Find where the given text appears and provide that cell's center as (X, Y) coordinate. 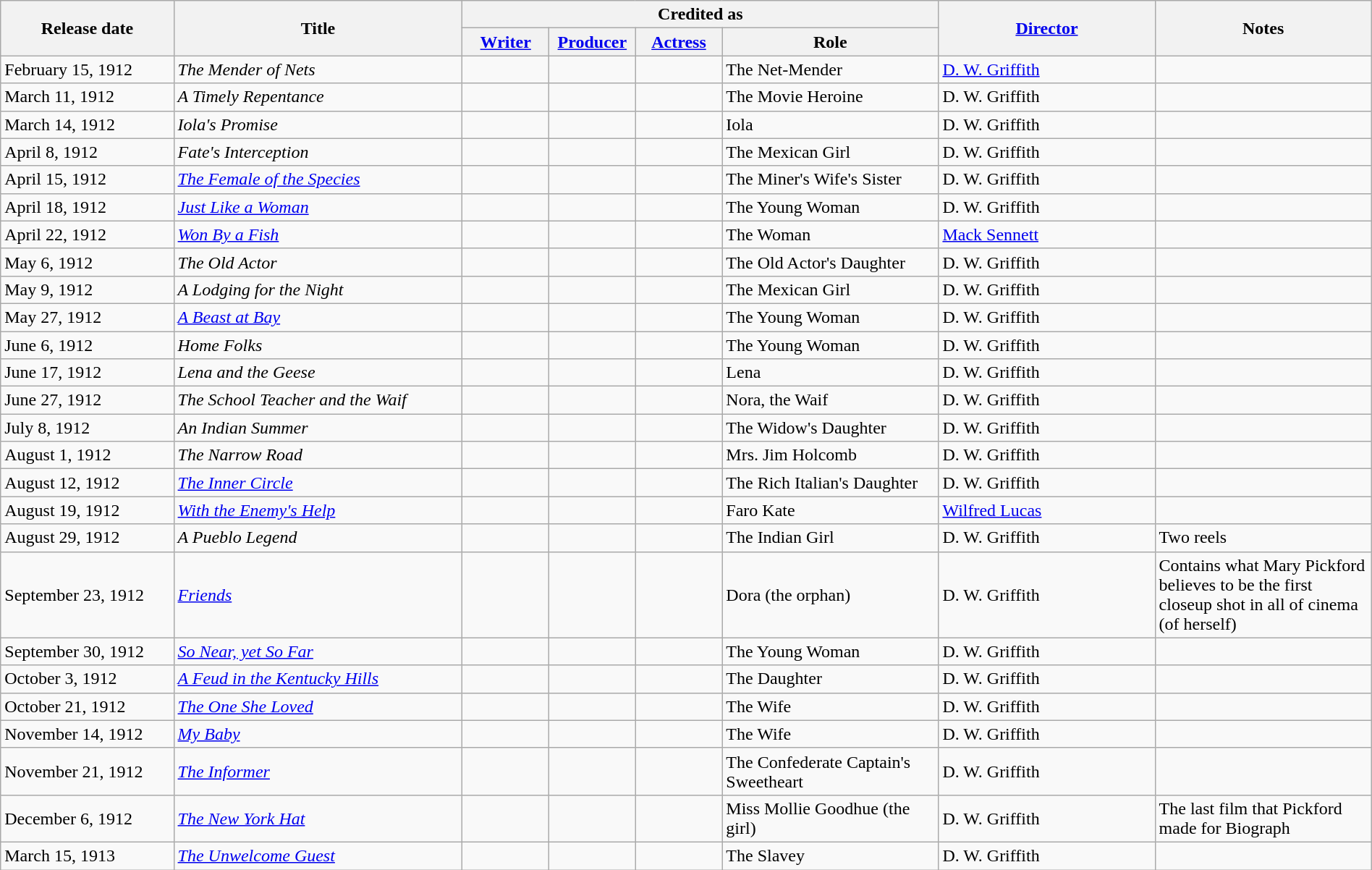
The One She Loved (318, 706)
An Indian Summer (318, 428)
The Narrow Road (318, 455)
August 12, 1912 (87, 483)
Friends (318, 595)
April 15, 1912 (87, 180)
September 23, 1912 (87, 595)
Credited as (700, 14)
A Lodging for the Night (318, 290)
Role (831, 42)
May 9, 1912 (87, 290)
June 6, 1912 (87, 345)
February 15, 1912 (87, 69)
October 3, 1912 (87, 679)
Iola's Promise (318, 124)
Mack Sennett (1046, 235)
March 11, 1912 (87, 97)
May 6, 1912 (87, 262)
November 21, 1912 (87, 772)
Two reels (1263, 538)
Nora, the Waif (831, 400)
Mrs. Jim Holcomb (831, 455)
Dora (the orphan) (831, 595)
June 17, 1912 (87, 373)
August 29, 1912 (87, 538)
The Old Actor's Daughter (831, 262)
Fate's Interception (318, 152)
August 19, 1912 (87, 510)
Contains what Mary Pickford believes to be the first closeup shot in all of cinema (of herself) (1263, 595)
Notes (1263, 28)
The Confederate Captain's Sweetheart (831, 772)
April 22, 1912 (87, 235)
The last film that Pickford made for Biograph (1263, 818)
A Beast at Bay (318, 317)
The Inner Circle (318, 483)
Release date (87, 28)
Director (1046, 28)
The Miner's Wife's Sister (831, 180)
The Woman (831, 235)
Actress (679, 42)
August 1, 1912 (87, 455)
The Informer (318, 772)
Producer (593, 42)
The Daughter (831, 679)
The Unwelcome Guest (318, 856)
Faro Kate (831, 510)
Just Like a Woman (318, 207)
September 30, 1912 (87, 651)
Won By a Fish (318, 235)
The School Teacher and the Waif (318, 400)
Iola (831, 124)
My Baby (318, 734)
Wilfred Lucas (1046, 510)
The Widow's Daughter (831, 428)
The Slavey (831, 856)
July 8, 1912 (87, 428)
November 14, 1912 (87, 734)
June 27, 1912 (87, 400)
April 8, 1912 (87, 152)
December 6, 1912 (87, 818)
April 18, 1912 (87, 207)
Lena (831, 373)
With the Enemy's Help (318, 510)
The Female of the Species (318, 180)
The Indian Girl (831, 538)
Writer (506, 42)
The Rich Italian's Daughter (831, 483)
A Feud in the Kentucky Hills (318, 679)
Title (318, 28)
Lena and the Geese (318, 373)
March 14, 1912 (87, 124)
A Pueblo Legend (318, 538)
Home Folks (318, 345)
March 15, 1913 (87, 856)
Miss Mollie Goodhue (the girl) (831, 818)
October 21, 1912 (87, 706)
The New York Hat (318, 818)
A Timely Repentance (318, 97)
The Mender of Nets (318, 69)
The Old Actor (318, 262)
The Movie Heroine (831, 97)
May 27, 1912 (87, 317)
The Net-Mender (831, 69)
So Near, yet So Far (318, 651)
